Locate the cell with the specified text and output its (X, Y) center coordinate. 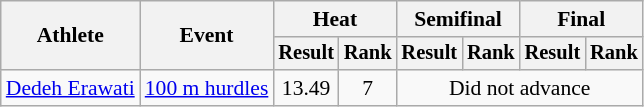
Dedeh Erawati (70, 88)
Athlete (70, 36)
Heat (334, 19)
100 m hurdles (207, 88)
13.49 (306, 88)
Final (582, 19)
7 (368, 88)
Semifinal (458, 19)
Did not advance (519, 88)
Event (207, 36)
